Extract the [X, Y] coordinate from the center of the cell holding the provided text.  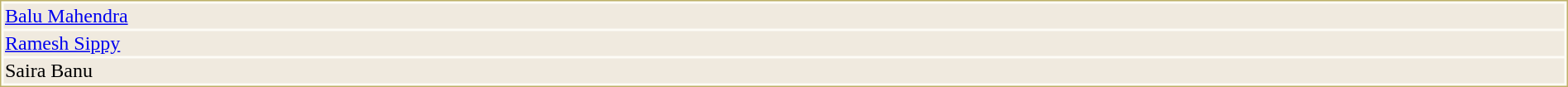
Saira Banu [784, 70]
Ramesh Sippy [784, 44]
Balu Mahendra [784, 16]
